Identify which cell holds the provided text, then report its (x, y) central coordinate. 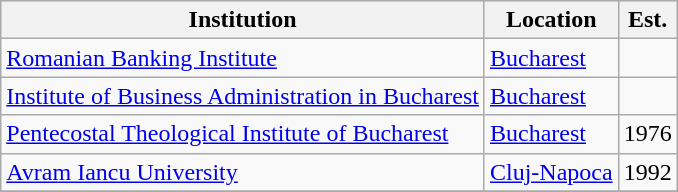
Cluj-Napoca (551, 172)
Institute of Business Administration in Bucharest (243, 96)
Romanian Banking Institute (243, 58)
1992 (648, 172)
Institution (243, 20)
Est. (648, 20)
Pentecostal Theological Institute of Bucharest (243, 134)
1976 (648, 134)
Avram Iancu University (243, 172)
Location (551, 20)
